Identify which cell holds the provided text, then report its (x, y) central coordinate. 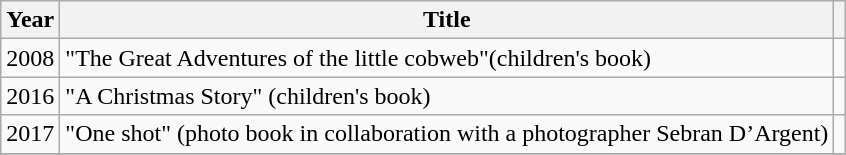
2016 (30, 96)
2017 (30, 134)
"A Christmas Story" (children's book) (447, 96)
"The Great Adventures of the little cobweb"(children's book) (447, 58)
Title (447, 20)
Year (30, 20)
2008 (30, 58)
"One shot" (photo book in collaboration with a photographer Sebran D’Argent) (447, 134)
